For the text-containing cell, return its midpoint in [X, Y] coordinate format. 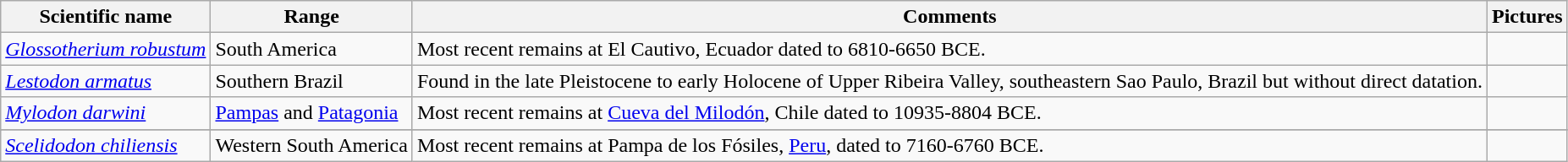
Pictures [1527, 17]
Found in the late Pleistocene to early Holocene of Upper Ribeira Valley, southeastern Sao Paulo, Brazil but without direct datation. [949, 81]
Comments [949, 17]
Mylodon darwini [106, 113]
Lestodon armatus [106, 81]
Southern Brazil [311, 81]
Most recent remains at El Cautivo, Ecuador dated to 6810-6650 BCE. [949, 49]
Western South America [311, 145]
Pampas and Patagonia [311, 113]
Glossotherium robustum [106, 49]
Range [311, 17]
Scelidodon chiliensis [106, 145]
Most recent remains at Cueva del Milodón, Chile dated to 10935-8804 BCE. [949, 113]
South America [311, 49]
Scientific name [106, 17]
Most recent remains at Pampa de los Fósiles, Peru, dated to 7160-6760 BCE. [949, 145]
